Find where the given text appears and provide that cell's center as [x, y] coordinate. 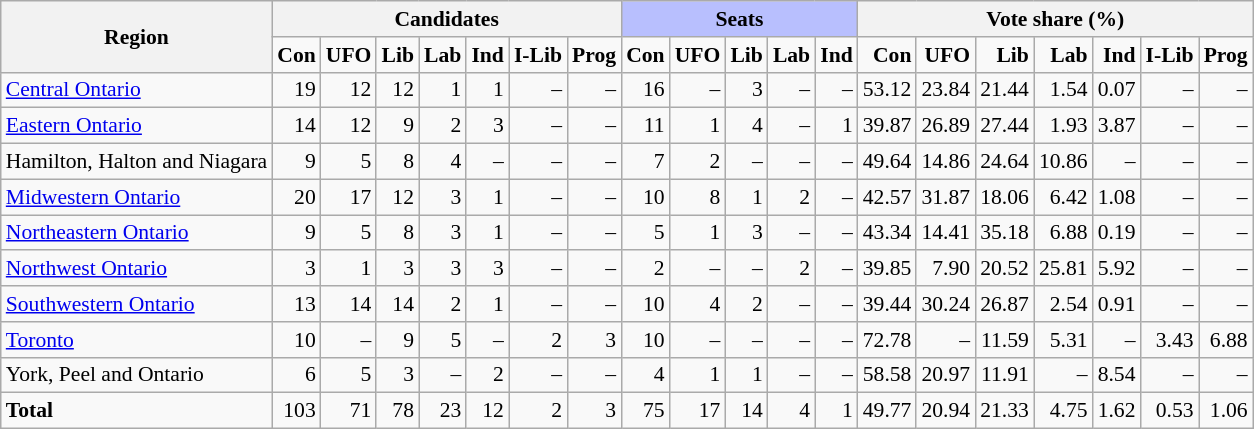
1.93 [1064, 126]
3.43 [1169, 340]
49.77 [888, 411]
75 [646, 411]
10.86 [1064, 162]
11.91 [1004, 375]
0.07 [1117, 90]
26.89 [946, 126]
21.33 [1004, 411]
Northeastern Ontario [136, 233]
4.75 [1064, 411]
23.84 [946, 90]
Eastern Ontario [136, 126]
Toronto [136, 340]
19 [296, 90]
1.54 [1064, 90]
0.53 [1169, 411]
Central Ontario [136, 90]
7.90 [946, 269]
5.92 [1117, 269]
6.42 [1064, 197]
53.12 [888, 90]
18.06 [1004, 197]
39.87 [888, 126]
20.52 [1004, 269]
21.44 [1004, 90]
Northwest Ontario [136, 269]
Vote share (%) [1056, 19]
72.78 [888, 340]
York, Peel and Ontario [136, 375]
1.06 [1226, 411]
35.18 [1004, 233]
1.08 [1117, 197]
Midwestern Ontario [136, 197]
5.31 [1064, 340]
49.64 [888, 162]
Region [136, 36]
Seats [740, 19]
0.91 [1117, 304]
1.62 [1117, 411]
0.19 [1117, 233]
42.57 [888, 197]
39.85 [888, 269]
13 [296, 304]
103 [296, 411]
3.87 [1117, 126]
8.54 [1117, 375]
7 [646, 162]
39.44 [888, 304]
20.97 [946, 375]
20 [296, 197]
26.87 [1004, 304]
23 [442, 411]
78 [398, 411]
43.34 [888, 233]
2.54 [1064, 304]
Candidates [446, 19]
16 [646, 90]
11.59 [1004, 340]
25.81 [1064, 269]
Total [136, 411]
27.44 [1004, 126]
24.64 [1004, 162]
14.86 [946, 162]
Southwestern Ontario [136, 304]
31.87 [946, 197]
Hamilton, Halton and Niagara [136, 162]
71 [349, 411]
20.94 [946, 411]
30.24 [946, 304]
14.41 [946, 233]
11 [646, 126]
6 [296, 375]
58.58 [888, 375]
